Extract the (X, Y) coordinate from the center of the cell holding the provided text.  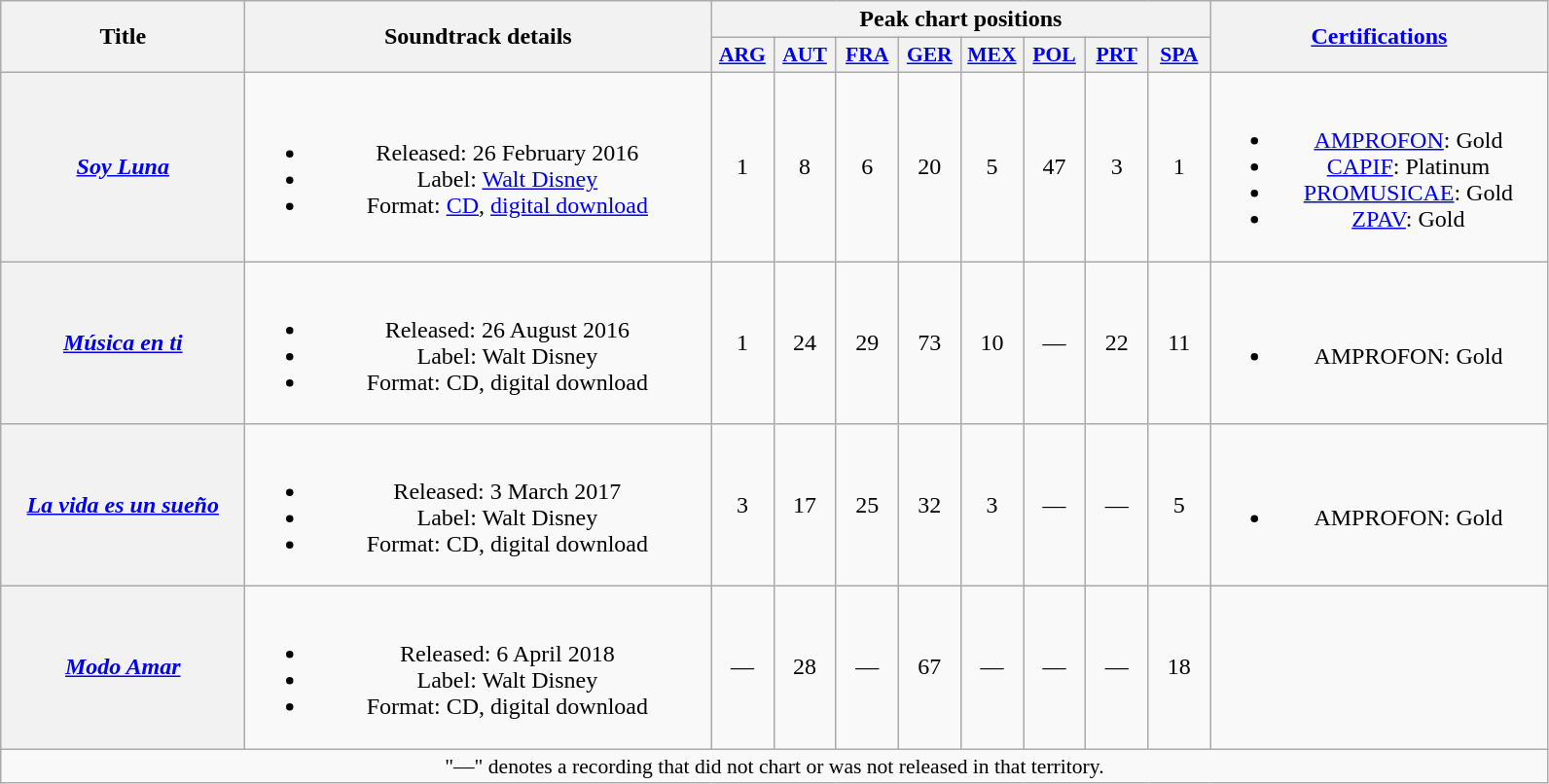
Soundtrack details (479, 37)
Música en ti (123, 342)
47 (1055, 166)
20 (929, 166)
11 (1179, 342)
Peak chart positions (961, 19)
La vida es un sueño (123, 506)
PRT (1117, 55)
6 (867, 166)
17 (805, 506)
Released: 26 February 2016Label: Walt DisneyFormat: CD, digital download (479, 166)
ARG (742, 55)
POL (1055, 55)
25 (867, 506)
73 (929, 342)
67 (929, 667)
24 (805, 342)
29 (867, 342)
Released: 26 August 2016Label: Walt DisneyFormat: CD, digital download (479, 342)
22 (1117, 342)
Soy Luna (123, 166)
MEX (991, 55)
AMPROFON: GoldCAPIF: PlatinumPROMUSICAE: GoldZPAV: Gold (1380, 166)
Released: 6 April 2018Label: Walt DisneyFormat: CD, digital download (479, 667)
"—" denotes a recording that did not chart or was not released in that territory. (774, 766)
18 (1179, 667)
32 (929, 506)
GER (929, 55)
Title (123, 37)
10 (991, 342)
FRA (867, 55)
8 (805, 166)
AUT (805, 55)
Modo Amar (123, 667)
SPA (1179, 55)
Released: 3 March 2017Label: Walt DisneyFormat: CD, digital download (479, 506)
28 (805, 667)
Certifications (1380, 37)
